Scan for the cell matching the given text and deliver its (x, y) coordinate at center. 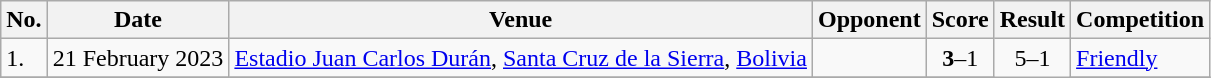
21 February 2023 (138, 58)
Opponent (869, 20)
1. (24, 58)
Result (1032, 20)
Friendly (1140, 58)
5–1 (1032, 58)
No. (24, 20)
Score (960, 20)
Competition (1140, 20)
Estadio Juan Carlos Durán, Santa Cruz de la Sierra, Bolivia (521, 58)
3–1 (960, 58)
Venue (521, 20)
Date (138, 20)
